Return (X, Y) of the center of cell containing provided text 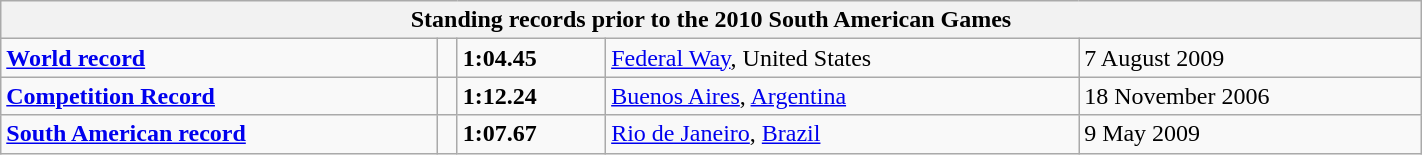
1:07.67 (531, 134)
Federal Way, United States (842, 58)
9 May 2009 (1250, 134)
Standing records prior to the 2010 South American Games (711, 20)
18 November 2006 (1250, 96)
1:12.24 (531, 96)
World record (220, 58)
South American record (220, 134)
Competition Record (220, 96)
Rio de Janeiro, Brazil (842, 134)
Buenos Aires, Argentina (842, 96)
7 August 2009 (1250, 58)
1:04.45 (531, 58)
